Scan for the cell matching the given text and deliver its (X, Y) coordinate at center. 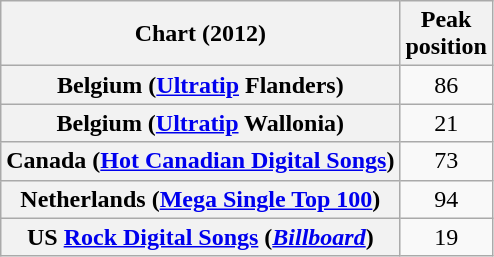
Netherlands (Mega Single Top 100) (200, 199)
Belgium (Ultratip Wallonia) (200, 123)
94 (446, 199)
Belgium (Ultratip Flanders) (200, 85)
US Rock Digital Songs (Billboard) (200, 237)
Chart (2012) (200, 34)
73 (446, 161)
Peakposition (446, 34)
21 (446, 123)
Canada (Hot Canadian Digital Songs) (200, 161)
19 (446, 237)
86 (446, 85)
